Capture the cell that displays the provided text and extract its (X, Y) central coordinate. 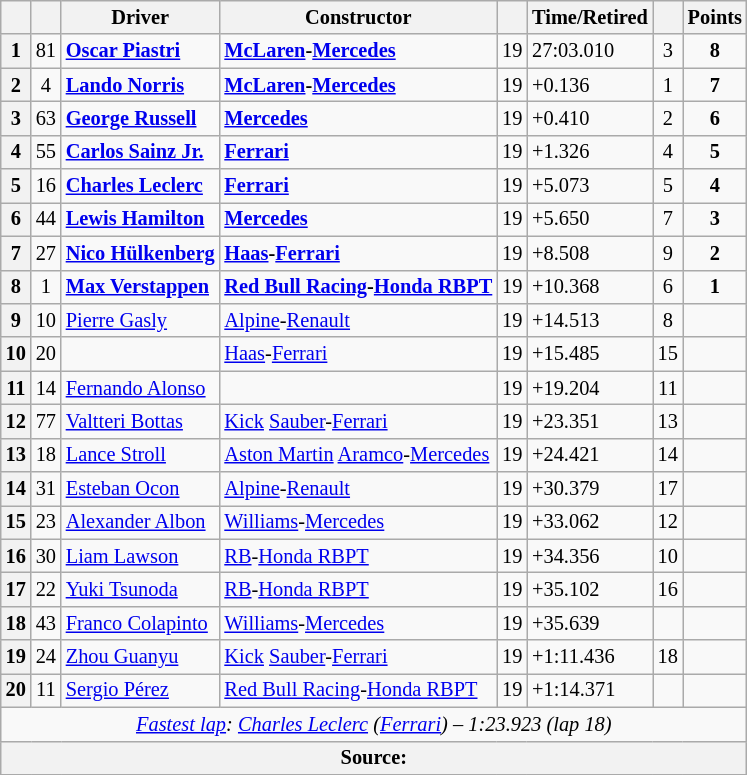
Fernando Alonso (140, 388)
+8.508 (590, 253)
Points (715, 17)
43 (46, 623)
27 (46, 253)
+14.513 (590, 320)
Franco Colapinto (140, 623)
27:03.010 (590, 51)
+24.421 (590, 455)
Nico Hülkenberg (140, 253)
30 (46, 556)
81 (46, 51)
Yuki Tsunoda (140, 589)
+1:11.436 (590, 657)
Charles Leclerc (140, 186)
Constructor (358, 17)
44 (46, 219)
+30.379 (590, 489)
Aston Martin Aramco-Mercedes (358, 455)
Liam Lawson (140, 556)
Fastest lap: Charles Leclerc (Ferrari) – 1:23.923 (lap 18) (374, 724)
63 (46, 118)
Max Verstappen (140, 287)
77 (46, 421)
+1:14.371 (590, 690)
Source: (374, 758)
+1.326 (590, 152)
+33.062 (590, 522)
+0.136 (590, 85)
23 (46, 522)
Esteban Ocon (140, 489)
Carlos Sainz Jr. (140, 152)
+5.650 (590, 219)
Driver (140, 17)
Time/Retired (590, 17)
George Russell (140, 118)
+35.102 (590, 589)
22 (46, 589)
+0.410 (590, 118)
Alexander Albon (140, 522)
24 (46, 657)
+19.204 (590, 388)
+15.485 (590, 354)
Zhou Guanyu (140, 657)
Pierre Gasly (140, 320)
Oscar Piastri (140, 51)
+23.351 (590, 421)
+5.073 (590, 186)
55 (46, 152)
Lance Stroll (140, 455)
+10.368 (590, 287)
Sergio Pérez (140, 690)
Valtteri Bottas (140, 421)
+34.356 (590, 556)
Lando Norris (140, 85)
Lewis Hamilton (140, 219)
+35.639 (590, 623)
31 (46, 489)
